Determine the [X, Y] coordinate at the center of the cell enclosing the given text.  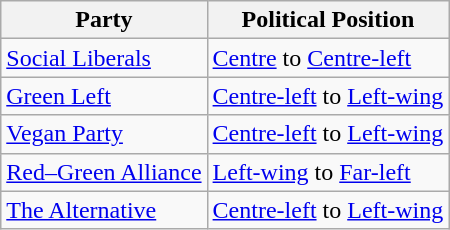
The Alternative [104, 210]
Political Position [328, 20]
Vegan Party [104, 134]
Social Liberals [104, 58]
Left-wing to Far-left [328, 172]
Red–Green Alliance [104, 172]
Party [104, 20]
Centre to Centre-left [328, 58]
Green Left [104, 96]
